Search for the cell housing the specified text and yield its [x, y] center coordinate. 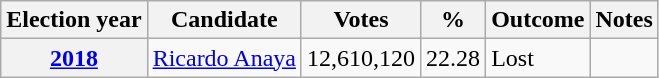
Lost [538, 58]
22.28 [454, 58]
Outcome [538, 20]
12,610,120 [360, 58]
% [454, 20]
Ricardo Anaya [224, 58]
Candidate [224, 20]
Votes [360, 20]
Notes [624, 20]
2018 [74, 58]
Election year [74, 20]
